Scan for the cell matching the given text and deliver its (x, y) coordinate at center. 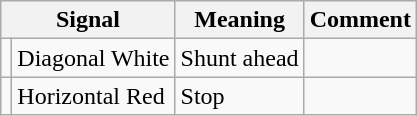
Comment (360, 20)
Meaning (240, 20)
Shunt ahead (240, 58)
Diagonal White (94, 58)
Horizontal Red (94, 96)
Signal (88, 20)
Stop (240, 96)
